Capture the cell that displays the provided text and extract its (x, y) central coordinate. 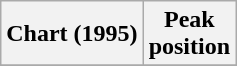
Chart (1995) (72, 34)
Peakposition (189, 34)
